Detect which cell encompasses the target text, then output its (X, Y) center coordinate. 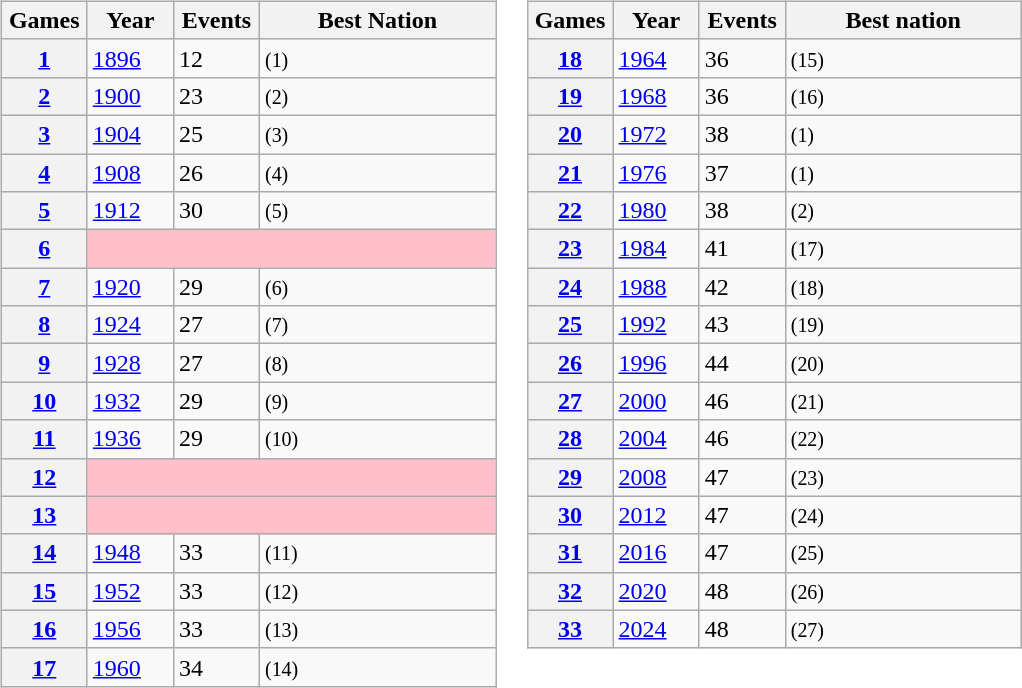
(21) (903, 401)
42 (742, 287)
34 (216, 667)
18 (570, 58)
(25) (903, 553)
1896 (130, 58)
21 (570, 173)
3 (44, 134)
1 (44, 58)
2016 (656, 553)
1920 (130, 287)
1900 (130, 96)
(6) (377, 287)
(24) (903, 515)
2004 (656, 439)
(26) (903, 591)
17 (44, 667)
1996 (656, 363)
(23) (903, 477)
20 (570, 134)
19 (570, 96)
2012 (656, 515)
24 (570, 287)
(7) (377, 325)
15 (44, 591)
1980 (656, 211)
16 (44, 629)
6 (44, 249)
44 (742, 363)
1948 (130, 553)
4 (44, 173)
1936 (130, 439)
(20) (903, 363)
(17) (903, 249)
Best nation (903, 20)
1904 (130, 134)
1984 (656, 249)
5 (44, 211)
(15) (903, 58)
(19) (903, 325)
1956 (130, 629)
43 (742, 325)
2000 (656, 401)
2 (44, 96)
7 (44, 287)
Best Nation (377, 20)
1976 (656, 173)
(5) (377, 211)
(13) (377, 629)
(18) (903, 287)
10 (44, 401)
2008 (656, 477)
1968 (656, 96)
1960 (130, 667)
(3) (377, 134)
1952 (130, 591)
22 (570, 211)
1912 (130, 211)
(16) (903, 96)
2024 (656, 629)
1908 (130, 173)
1988 (656, 287)
37 (742, 173)
(12) (377, 591)
9 (44, 363)
2020 (656, 591)
(22) (903, 439)
31 (570, 553)
14 (44, 553)
(8) (377, 363)
1992 (656, 325)
1972 (656, 134)
41 (742, 249)
11 (44, 439)
1964 (656, 58)
(4) (377, 173)
28 (570, 439)
(10) (377, 439)
1932 (130, 401)
(27) (903, 629)
(9) (377, 401)
1928 (130, 363)
(14) (377, 667)
(11) (377, 553)
8 (44, 325)
13 (44, 515)
1924 (130, 325)
32 (570, 591)
